Locate the cell with the specified text and output its [x, y] center coordinate. 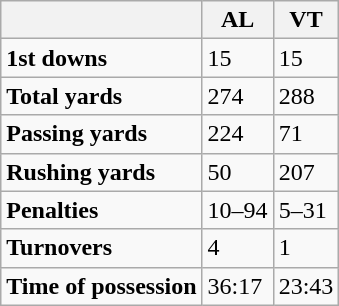
1 [306, 248]
5–31 [306, 210]
274 [238, 96]
Penalties [102, 210]
Rushing yards [102, 172]
288 [306, 96]
1st downs [102, 58]
AL [238, 20]
4 [238, 248]
Turnovers [102, 248]
Time of possession [102, 286]
Passing yards [102, 134]
224 [238, 134]
Total yards [102, 96]
50 [238, 172]
23:43 [306, 286]
VT [306, 20]
71 [306, 134]
36:17 [238, 286]
207 [306, 172]
10–94 [238, 210]
